Capture the cell that displays the provided text and extract its [X, Y] central coordinate. 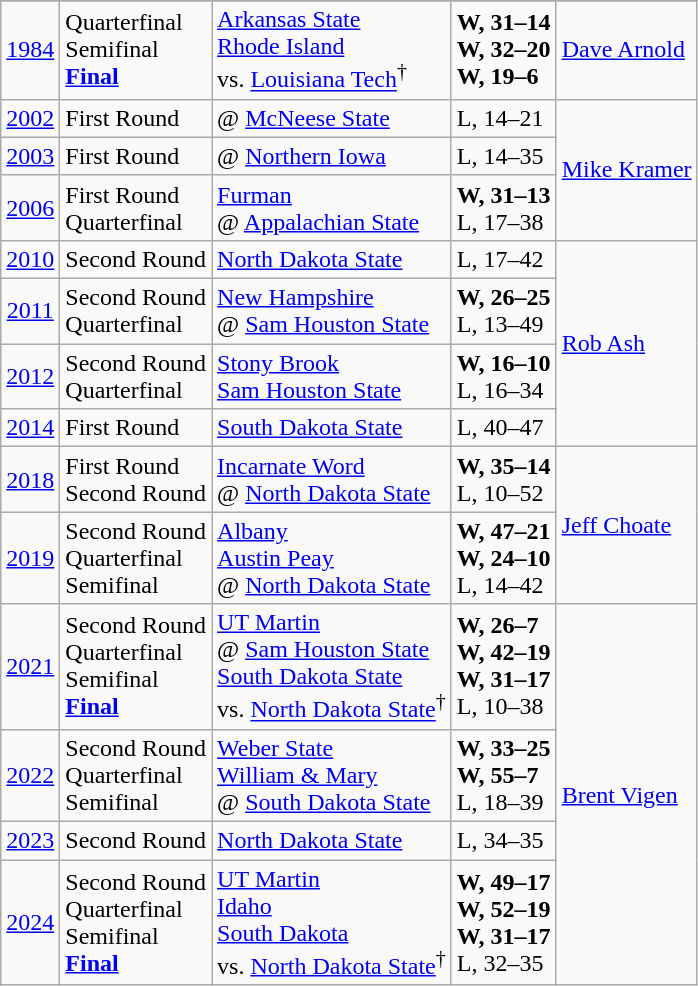
2019 [30, 558]
2024 [30, 923]
L, 40–47 [504, 428]
Incarnate Word@ North Dakota State [332, 480]
W, 16–10L, 16–34 [504, 376]
First RoundQuarterfinal [136, 208]
2010 [30, 259]
UT MartinIdahoSouth Dakotavs. North Dakota State† [332, 923]
Rob Ash [626, 343]
2014 [30, 428]
AlbanyAustin Peay@ North Dakota State [332, 558]
W, 33–25W, 55–7L, 18–39 [504, 775]
Weber StateWilliam & Mary@ South Dakota State [332, 775]
Jeff Choate [626, 526]
W, 31–13L, 17–38 [504, 208]
South Dakota State [332, 428]
QuarterfinalSemifinalFinal [136, 50]
2011 [30, 312]
L, 17–42 [504, 259]
2018 [30, 480]
W, 47–21W, 24–10L, 14–42 [504, 558]
W, 26–25L, 13–49 [504, 312]
2021 [30, 667]
Dave Arnold [626, 50]
L, 14–21 [504, 118]
First RoundSecond Round [136, 480]
L, 14–35 [504, 156]
2022 [30, 775]
Arkansas StateRhode Islandvs. Louisiana Tech† [332, 50]
Brent Vigen [626, 794]
W, 35–14L, 10–52 [504, 480]
L, 34–35 [504, 840]
W, 49–17W, 52–19W, 31–17L, 32–35 [504, 923]
1984 [30, 50]
W, 26–7W, 42–19W, 31–17L, 10–38 [504, 667]
UT Martin@ Sam Houston StateSouth Dakota Statevs. North Dakota State† [332, 667]
@ Northern Iowa [332, 156]
New Hampshire@ Sam Houston State [332, 312]
W, 31–14W, 32–20W, 19–6 [504, 50]
2012 [30, 376]
Mike Kramer [626, 170]
2002 [30, 118]
2003 [30, 156]
Furman@ Appalachian State [332, 208]
2023 [30, 840]
@ McNeese State [332, 118]
Stony BrookSam Houston State [332, 376]
2006 [30, 208]
